Capture the cell that displays the provided text and extract its (X, Y) central coordinate. 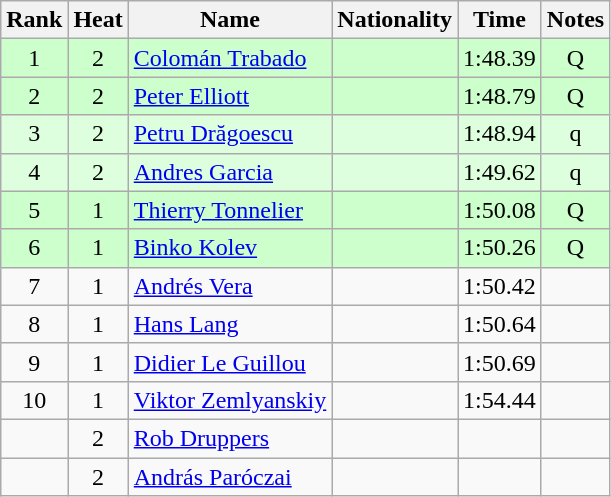
1:50.26 (500, 248)
Andrés Vera (230, 286)
1:48.94 (500, 134)
5 (34, 210)
Heat (98, 20)
1:50.69 (500, 362)
1:48.79 (500, 96)
Rob Druppers (230, 438)
1:50.08 (500, 210)
1:49.62 (500, 172)
Rank (34, 20)
Notes (575, 20)
Colomán Trabado (230, 58)
Petru Drăgoescu (230, 134)
Peter Elliott (230, 96)
Didier Le Guillou (230, 362)
8 (34, 324)
Andres Garcia (230, 172)
1:54.44 (500, 400)
1:50.42 (500, 286)
Thierry Tonnelier (230, 210)
3 (34, 134)
6 (34, 248)
1:50.64 (500, 324)
Nationality (395, 20)
7 (34, 286)
1:48.39 (500, 58)
Time (500, 20)
Viktor Zemlyanskiy (230, 400)
4 (34, 172)
Name (230, 20)
Binko Kolev (230, 248)
András Paróczai (230, 477)
9 (34, 362)
Hans Lang (230, 324)
10 (34, 400)
